From the cell containing the given text, extract its center point as (X, Y) coordinate. 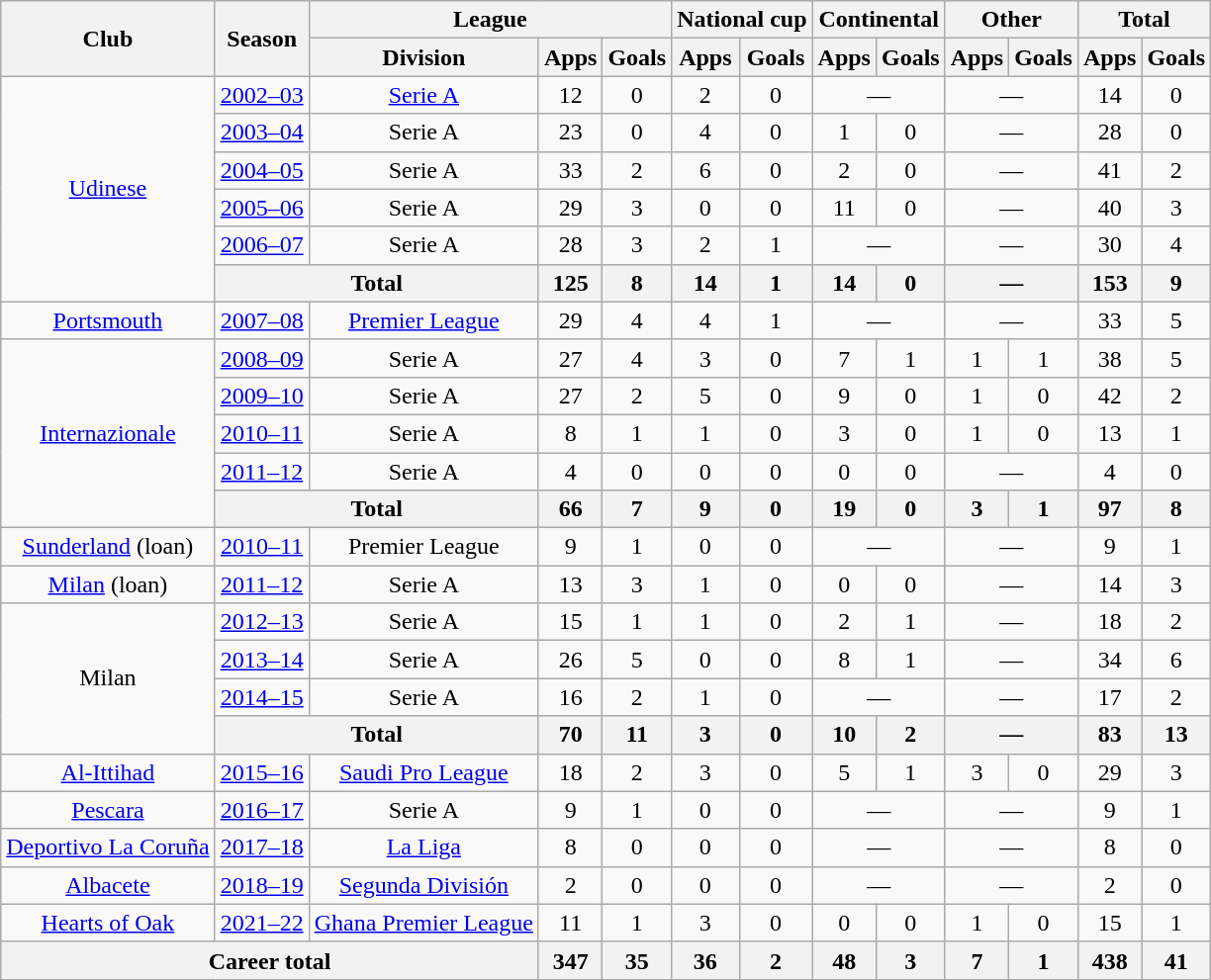
Season (261, 39)
Career total (270, 960)
Udinese (108, 189)
66 (570, 509)
30 (1109, 245)
42 (1109, 396)
2017–18 (261, 847)
2005–06 (261, 208)
2002–03 (261, 95)
Division (423, 57)
Milan (loan) (108, 584)
League (490, 20)
2003–04 (261, 133)
2014–15 (261, 697)
La Liga (423, 847)
Deportivo La Coruña (108, 847)
Pescara (108, 810)
97 (1109, 509)
38 (1109, 358)
Hearts of Oak (108, 923)
2008–09 (261, 358)
Milan (108, 678)
26 (570, 660)
Albacete (108, 885)
Portsmouth (108, 320)
Saudi Pro League (423, 772)
Sunderland (loan) (108, 547)
2004–05 (261, 170)
2016–17 (261, 810)
2009–10 (261, 396)
Club (108, 39)
17 (1109, 697)
83 (1109, 735)
153 (1109, 283)
Segunda División (423, 885)
Ghana Premier League (423, 923)
2012–13 (261, 622)
2007–08 (261, 320)
Al-Ittihad (108, 772)
2021–22 (261, 923)
34 (1109, 660)
Internazionale (108, 433)
438 (1109, 960)
36 (705, 960)
2015–16 (261, 772)
35 (637, 960)
2013–14 (261, 660)
16 (570, 697)
Other (1011, 20)
12 (570, 95)
23 (570, 133)
10 (844, 735)
70 (570, 735)
125 (570, 283)
National cup (742, 20)
19 (844, 509)
2006–07 (261, 245)
2018–19 (261, 885)
40 (1109, 208)
48 (844, 960)
Continental (879, 20)
347 (570, 960)
